Determine the (x, y) coordinate at the center of the cell enclosing the given text.  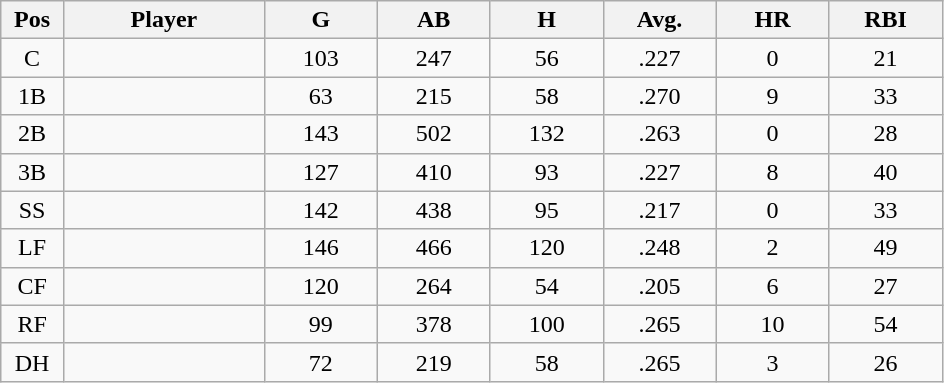
127 (320, 172)
219 (434, 362)
9 (772, 96)
56 (546, 58)
466 (434, 248)
.205 (660, 286)
CF (32, 286)
3 (772, 362)
10 (772, 324)
27 (886, 286)
RF (32, 324)
21 (886, 58)
LF (32, 248)
26 (886, 362)
AB (434, 20)
Player (164, 20)
C (32, 58)
264 (434, 286)
2B (32, 134)
378 (434, 324)
410 (434, 172)
215 (434, 96)
502 (434, 134)
103 (320, 58)
Pos (32, 20)
143 (320, 134)
49 (886, 248)
142 (320, 210)
2 (772, 248)
.217 (660, 210)
72 (320, 362)
8 (772, 172)
Avg. (660, 20)
G (320, 20)
100 (546, 324)
132 (546, 134)
3B (32, 172)
.248 (660, 248)
H (546, 20)
1B (32, 96)
28 (886, 134)
RBI (886, 20)
DH (32, 362)
40 (886, 172)
63 (320, 96)
6 (772, 286)
438 (434, 210)
95 (546, 210)
HR (772, 20)
.263 (660, 134)
146 (320, 248)
93 (546, 172)
247 (434, 58)
99 (320, 324)
SS (32, 210)
.270 (660, 96)
